Return [X, Y] of the center of cell containing provided text 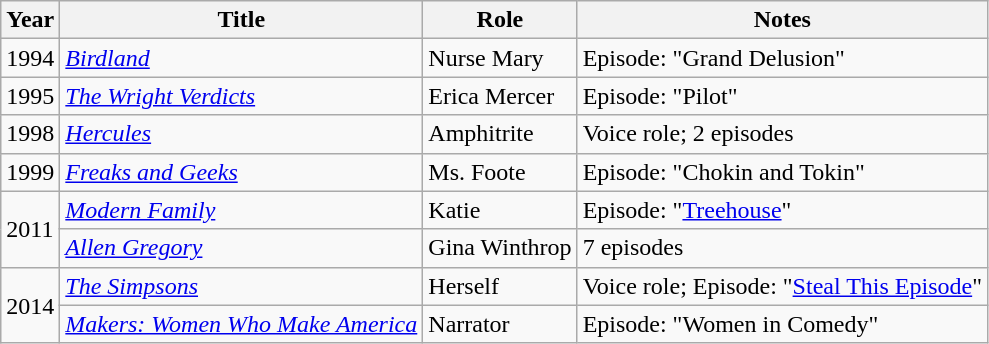
Episode: "Chokin and Tokin" [782, 172]
7 episodes [782, 248]
Episode: "Treehouse" [782, 210]
1994 [30, 58]
Episode: "Pilot" [782, 96]
2011 [30, 229]
1995 [30, 96]
Voice role; 2 episodes [782, 134]
2014 [30, 305]
The Simpsons [242, 286]
Episode: "Women in Comedy" [782, 324]
Voice role; Episode: "Steal This Episode" [782, 286]
Herself [500, 286]
1999 [30, 172]
Role [500, 20]
Notes [782, 20]
The Wright Verdicts [242, 96]
Episode: "Grand Delusion" [782, 58]
Modern Family [242, 210]
Allen Gregory [242, 248]
Birdland [242, 58]
1998 [30, 134]
Freaks and Geeks [242, 172]
Nurse Mary [500, 58]
Katie [500, 210]
Erica Mercer [500, 96]
Title [242, 20]
Hercules [242, 134]
Ms. Foote [500, 172]
Amphitrite [500, 134]
Gina Winthrop [500, 248]
Year [30, 20]
Makers: Women Who Make America [242, 324]
Narrator [500, 324]
